Capture the cell that displays the provided text and extract its (x, y) central coordinate. 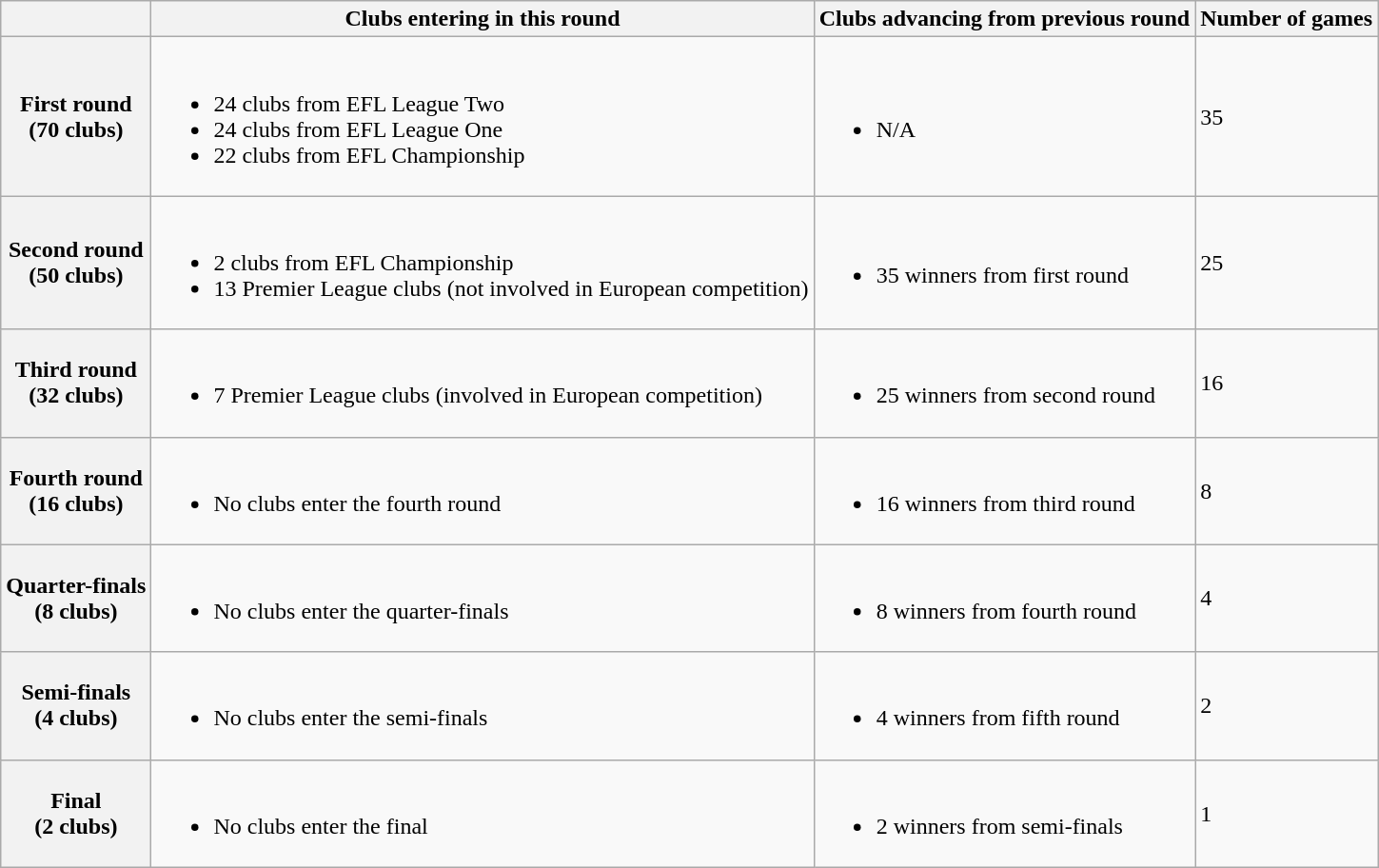
Final(2 clubs) (76, 813)
1 (1287, 813)
16 (1287, 383)
35 winners from first round (1004, 263)
2 winners from semi-finals (1004, 813)
Second round(50 clubs) (76, 263)
24 clubs from EFL League Two24 clubs from EFL League One22 clubs from EFL Championship (483, 116)
Quarter-finals(8 clubs) (76, 598)
Clubs entering in this round (483, 19)
No clubs enter the semi-finals (483, 706)
2 (1287, 706)
35 (1287, 116)
Clubs advancing from previous round (1004, 19)
4 (1287, 598)
No clubs enter the final (483, 813)
Semi-finals(4 clubs) (76, 706)
7 Premier League clubs (involved in European competition) (483, 383)
Third round(32 clubs) (76, 383)
25 (1287, 263)
8 winners from fourth round (1004, 598)
No clubs enter the quarter-finals (483, 598)
N/A (1004, 116)
Fourth round(16 clubs) (76, 491)
No clubs enter the fourth round (483, 491)
25 winners from second round (1004, 383)
2 clubs from EFL Championship13 Premier League clubs (not involved in European competition) (483, 263)
8 (1287, 491)
First round(70 clubs) (76, 116)
4 winners from fifth round (1004, 706)
16 winners from third round (1004, 491)
Number of games (1287, 19)
